Output the [X, Y] coordinate of the center of the cell containing the given text.  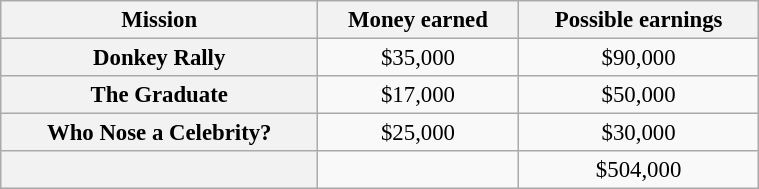
$90,000 [638, 57]
Mission [159, 20]
Possible earnings [638, 20]
Money earned [418, 20]
$35,000 [418, 57]
$17,000 [418, 95]
$50,000 [638, 95]
Donkey Rally [159, 57]
Who Nose a Celebrity? [159, 133]
$25,000 [418, 133]
$504,000 [638, 170]
$30,000 [638, 133]
The Graduate [159, 95]
